For the text-containing cell, return its midpoint in (x, y) coordinate format. 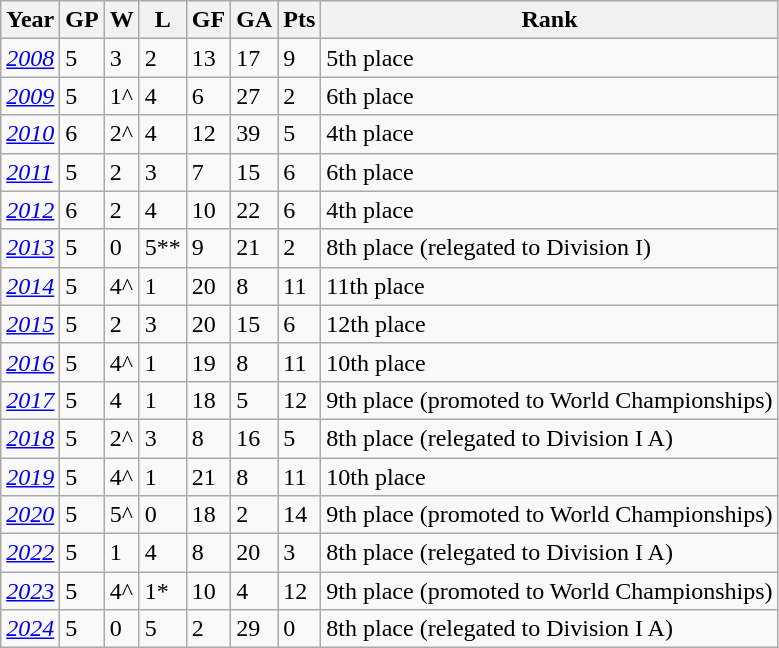
7 (208, 172)
2017 (30, 400)
2019 (30, 477)
2009 (30, 96)
12th place (550, 324)
2010 (30, 134)
W (122, 20)
2016 (30, 362)
5th place (550, 58)
2012 (30, 210)
16 (254, 438)
2015 (30, 324)
2014 (30, 286)
2023 (30, 591)
GP (82, 20)
14 (300, 515)
5^ (122, 515)
L (162, 20)
GA (254, 20)
17 (254, 58)
2024 (30, 629)
2022 (30, 553)
GF (208, 20)
13 (208, 58)
2018 (30, 438)
29 (254, 629)
19 (208, 362)
8th place (relegated to Division I) (550, 248)
Pts (300, 20)
22 (254, 210)
1^ (122, 96)
27 (254, 96)
Rank (550, 20)
2013 (30, 248)
2020 (30, 515)
11th place (550, 286)
1* (162, 591)
2008 (30, 58)
Year (30, 20)
5** (162, 248)
39 (254, 134)
2011 (30, 172)
